Scan for the cell matching the given text and deliver its (x, y) coordinate at center. 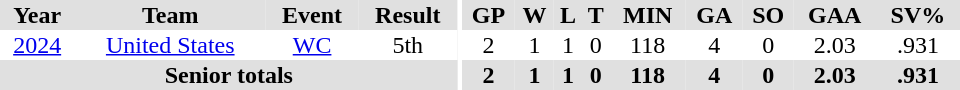
Team (170, 15)
GAA (835, 15)
SO (768, 15)
Result (408, 15)
GA (714, 15)
WC (312, 45)
Year (37, 15)
Event (312, 15)
United States (170, 45)
GP (488, 15)
T (596, 15)
Senior totals (229, 75)
L (568, 15)
SV% (918, 15)
W (534, 15)
2024 (37, 45)
5th (408, 45)
MIN (648, 15)
